Search for the cell housing the specified text and yield its [x, y] center coordinate. 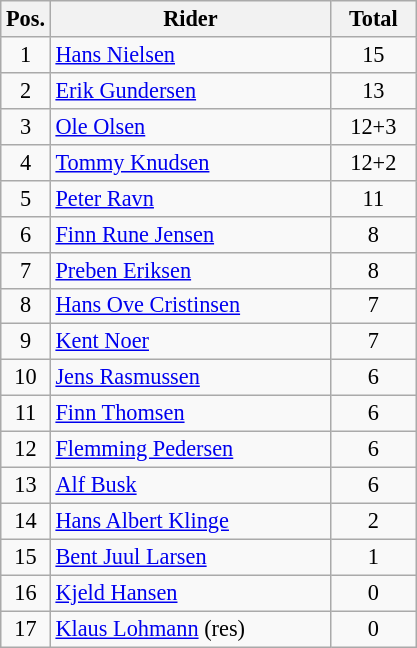
4 [26, 162]
Erik Gundersen [190, 90]
Klaus Lohmann (res) [190, 629]
Flemming Pedersen [190, 450]
12+3 [374, 126]
Alf Busk [190, 485]
16 [26, 593]
Hans Ove Cristinsen [190, 306]
Tommy Knudsen [190, 162]
Jens Rasmussen [190, 378]
9 [26, 342]
17 [26, 629]
Finn Rune Jensen [190, 234]
Total [374, 19]
10 [26, 378]
Pos. [26, 19]
12 [26, 450]
Peter Ravn [190, 198]
Hans Albert Klinge [190, 521]
Hans Nielsen [190, 55]
Rider [190, 19]
Kent Noer [190, 342]
Kjeld Hansen [190, 593]
Preben Eriksen [190, 270]
3 [26, 126]
5 [26, 198]
12+2 [374, 162]
Finn Thomsen [190, 414]
Bent Juul Larsen [190, 557]
Ole Olsen [190, 126]
14 [26, 521]
